Locate the cell with the specified text and output its [X, Y] center coordinate. 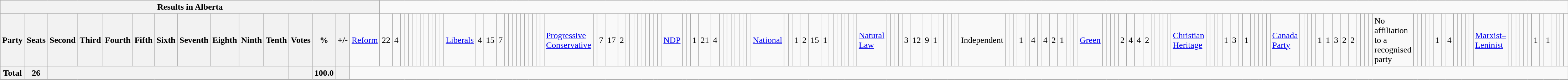
21 [705, 40]
Christian Heritage [1188, 40]
9 [927, 40]
Green [1090, 40]
NDP [672, 40]
Fourth [118, 40]
Third [90, 40]
Reform [365, 40]
Total [12, 73]
Votes [301, 40]
26 [36, 73]
Party [12, 40]
Results in Alberta [190, 7]
Natural Law [871, 40]
Independent [982, 40]
+/- [343, 40]
Ninth [251, 40]
22 [386, 40]
National [768, 40]
Seats [36, 40]
17 [611, 40]
No affiliation to a recognised party [1393, 40]
Canada Party [1285, 40]
Fifth [144, 40]
Sixth [166, 40]
Second [63, 40]
Liberals [460, 40]
Tenth [276, 40]
% [324, 40]
Seventh [194, 40]
Progressive Conservative [568, 40]
100.0 [324, 73]
Marxist–Leninist [1491, 40]
Eighth [225, 40]
12 [917, 40]
